Return [x, y] of the center of cell containing provided text 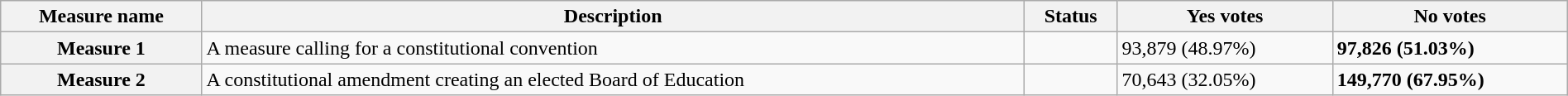
Measure name [101, 17]
Measure 1 [101, 48]
A constitutional amendment creating an elected Board of Education [613, 79]
No votes [1450, 17]
149,770 (67.95%) [1450, 79]
Status [1070, 17]
A measure calling for a constitutional convention [613, 48]
70,643 (32.05%) [1225, 79]
Description [613, 17]
Measure 2 [101, 79]
Yes votes [1225, 17]
93,879 (48.97%) [1225, 48]
97,826 (51.03%) [1450, 48]
